Return (X, Y) of the center of cell containing provided text 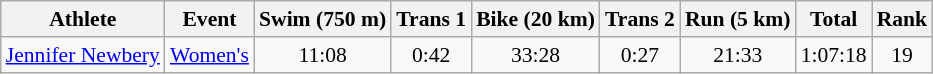
21:33 (738, 55)
Athlete (83, 19)
1:07:18 (834, 55)
Event (210, 19)
Rank (902, 19)
Total (834, 19)
19 (902, 55)
Swim (750 m) (322, 19)
Trans 1 (431, 19)
Bike (20 km) (536, 19)
Women's (210, 55)
Run (5 km) (738, 19)
Jennifer Newbery (83, 55)
11:08 (322, 55)
0:27 (640, 55)
0:42 (431, 55)
Trans 2 (640, 19)
33:28 (536, 55)
